Scan for the cell matching the given text and deliver its [X, Y] coordinate at center. 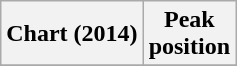
Chart (2014) [72, 34]
Peakposition [189, 34]
